Search for the cell housing the specified text and yield its [x, y] center coordinate. 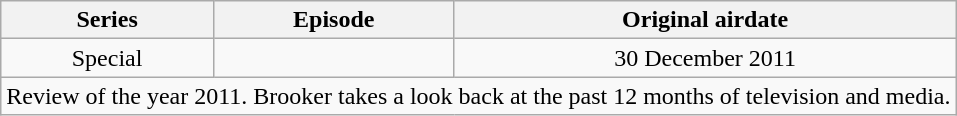
Review of the year 2011. Brooker takes a look back at the past 12 months of television and media. [478, 96]
Special [108, 58]
30 December 2011 [705, 58]
Original airdate [705, 20]
Series [108, 20]
Episode [334, 20]
